Find where the given text appears and provide that cell's center as [x, y] coordinate. 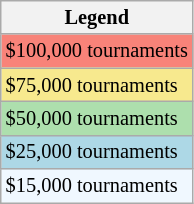
Legend [97, 17]
$15,000 tournaments [97, 186]
$100,000 tournaments [97, 51]
$75,000 tournaments [97, 85]
$25,000 tournaments [97, 152]
$50,000 tournaments [97, 118]
